Identify which cell holds the provided text, then report its [X, Y] central coordinate. 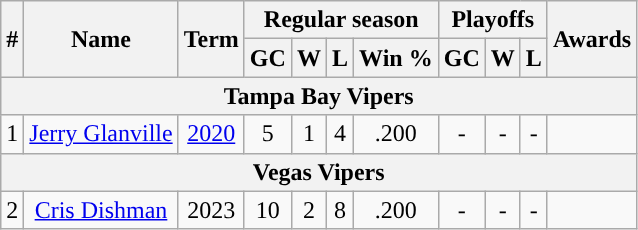
Tampa Bay Vipers [319, 96]
Awards [592, 39]
10 [268, 210]
Regular season [341, 20]
2023 [211, 210]
Win % [396, 58]
5 [268, 134]
Cris Dishman [101, 210]
# [12, 39]
8 [340, 210]
2020 [211, 134]
Vegas Vipers [319, 172]
Playoffs [492, 20]
Jerry Glanville [101, 134]
Name [101, 39]
4 [340, 134]
Term [211, 39]
